Locate the cell with the specified text and output its (X, Y) center coordinate. 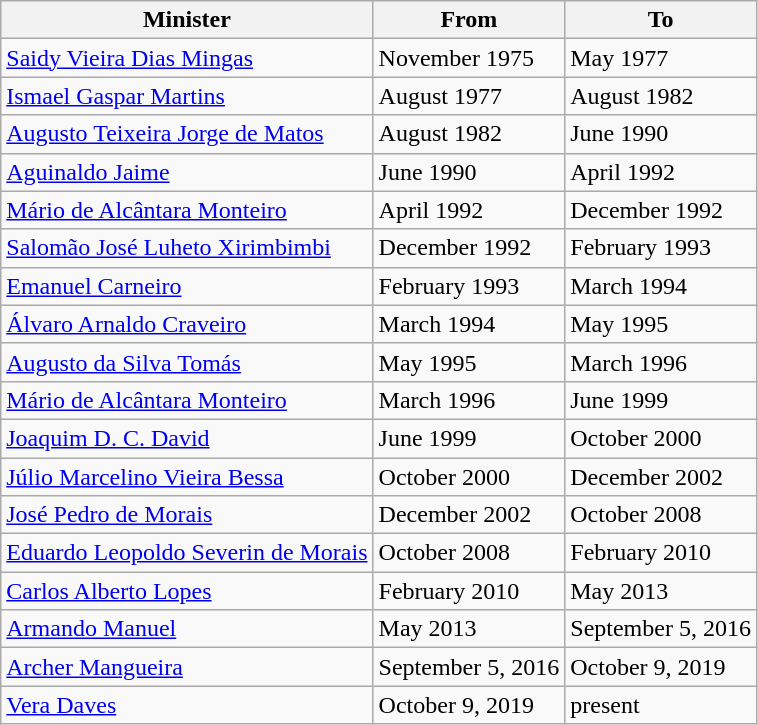
Saidy Vieira Dias Mingas (187, 58)
Emanuel Carneiro (187, 286)
Salomão José Luheto Xirimbimbi (187, 248)
To (661, 20)
Álvaro Arnaldo Craveiro (187, 324)
Archer Mangueira (187, 667)
May 1977 (661, 58)
Carlos Alberto Lopes (187, 591)
Minister (187, 20)
November 1975 (469, 58)
Ismael Gaspar Martins (187, 96)
José Pedro de Morais (187, 515)
present (661, 705)
Vera Daves (187, 705)
August 1977 (469, 96)
Júlio Marcelino Vieira Bessa (187, 477)
Armando Manuel (187, 629)
Augusto Teixeira Jorge de Matos (187, 134)
From (469, 20)
Eduardo Leopoldo Severin de Morais (187, 553)
Augusto da Silva Tomás (187, 362)
Aguinaldo Jaime (187, 172)
Joaquim D. C. David (187, 438)
